From the cell containing the given text, extract its center point as (X, Y) coordinate. 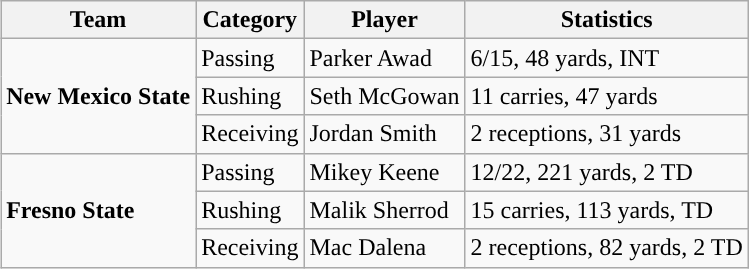
Parker Awad (384, 58)
Player (384, 20)
Category (250, 20)
2 receptions, 31 yards (606, 134)
Seth McGowan (384, 96)
Malik Sherrod (384, 210)
Mac Dalena (384, 248)
15 carries, 113 yards, TD (606, 210)
Jordan Smith (384, 134)
2 receptions, 82 yards, 2 TD (606, 248)
Mikey Keene (384, 172)
12/22, 221 yards, 2 TD (606, 172)
Statistics (606, 20)
11 carries, 47 yards (606, 96)
Team (98, 20)
6/15, 48 yards, INT (606, 58)
New Mexico State (98, 96)
Fresno State (98, 210)
